Identify which cell holds the provided text, then report its [x, y] central coordinate. 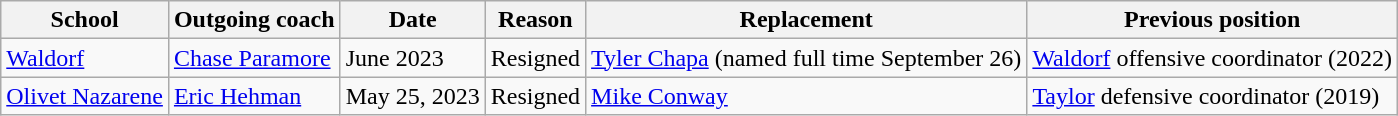
May 25, 2023 [412, 96]
Reason [535, 20]
Outgoing coach [254, 20]
Olivet Nazarene [85, 96]
Taylor defensive coordinator (2019) [1212, 96]
Eric Hehman [254, 96]
School [85, 20]
Mike Conway [806, 96]
Waldorf offensive coordinator (2022) [1212, 58]
Date [412, 20]
Waldorf [85, 58]
Tyler Chapa (named full time September 26) [806, 58]
Chase Paramore [254, 58]
June 2023 [412, 58]
Previous position [1212, 20]
Replacement [806, 20]
